Pinpoint the cell where the given text exists, returning its (X, Y) midpoint coordinate. 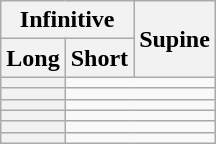
Supine (175, 39)
Short (99, 58)
Long (33, 58)
Infinitive (68, 20)
